Output the [x, y] coordinate of the center of the cell containing the given text.  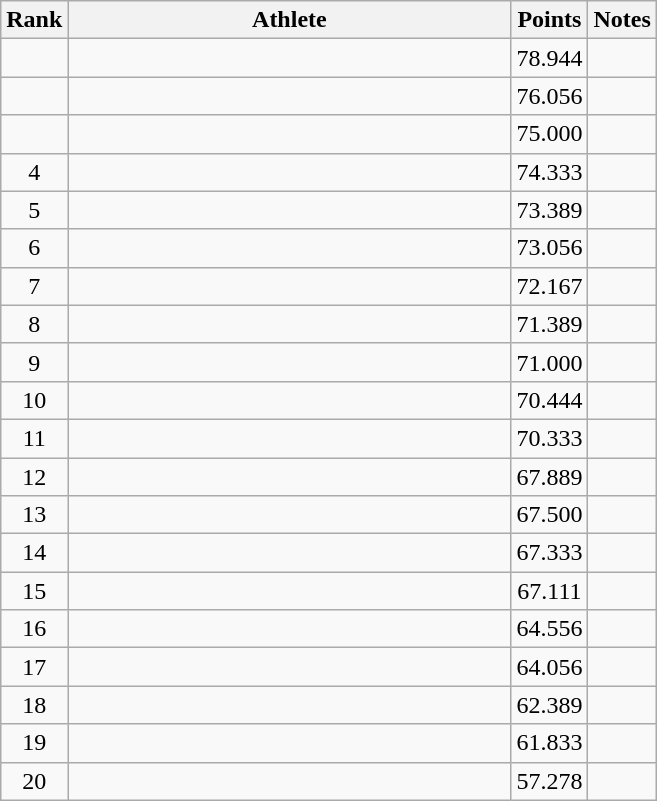
61.833 [550, 743]
76.056 [550, 96]
64.056 [550, 667]
4 [34, 172]
5 [34, 210]
67.889 [550, 477]
Points [550, 20]
14 [34, 553]
20 [34, 781]
71.389 [550, 324]
64.556 [550, 629]
16 [34, 629]
Athlete [290, 20]
10 [34, 400]
19 [34, 743]
71.000 [550, 362]
9 [34, 362]
Rank [34, 20]
8 [34, 324]
67.333 [550, 553]
75.000 [550, 134]
73.056 [550, 248]
12 [34, 477]
70.333 [550, 438]
72.167 [550, 286]
11 [34, 438]
15 [34, 591]
57.278 [550, 781]
17 [34, 667]
6 [34, 248]
67.111 [550, 591]
62.389 [550, 705]
13 [34, 515]
Notes [622, 20]
18 [34, 705]
7 [34, 286]
78.944 [550, 58]
73.389 [550, 210]
70.444 [550, 400]
74.333 [550, 172]
67.500 [550, 515]
